Pinpoint the cell where the given text exists, returning its (x, y) midpoint coordinate. 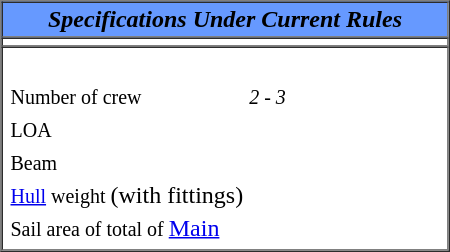
Number of crew (127, 96)
Specifications Under Current Rules (226, 20)
Sail area of total of Main (127, 228)
2 - 3 (268, 96)
Beam (127, 162)
Hull weight (with fittings) (127, 195)
Number of crew 2 - 3 LOA Beam Hull weight (with fittings) Sail area of total of Main (226, 148)
LOA (127, 129)
